Capture the cell that displays the provided text and extract its (x, y) central coordinate. 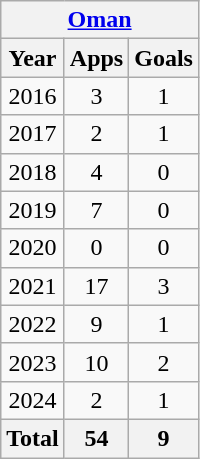
2022 (33, 324)
10 (96, 362)
Goals (164, 58)
17 (96, 286)
2020 (33, 248)
Oman (100, 20)
2024 (33, 400)
2017 (33, 134)
2016 (33, 96)
Total (33, 438)
2018 (33, 172)
2021 (33, 286)
Year (33, 58)
2019 (33, 210)
Apps (96, 58)
4 (96, 172)
54 (96, 438)
2023 (33, 362)
7 (96, 210)
